Extract the [x, y] coordinate from the center of the cell holding the provided text.  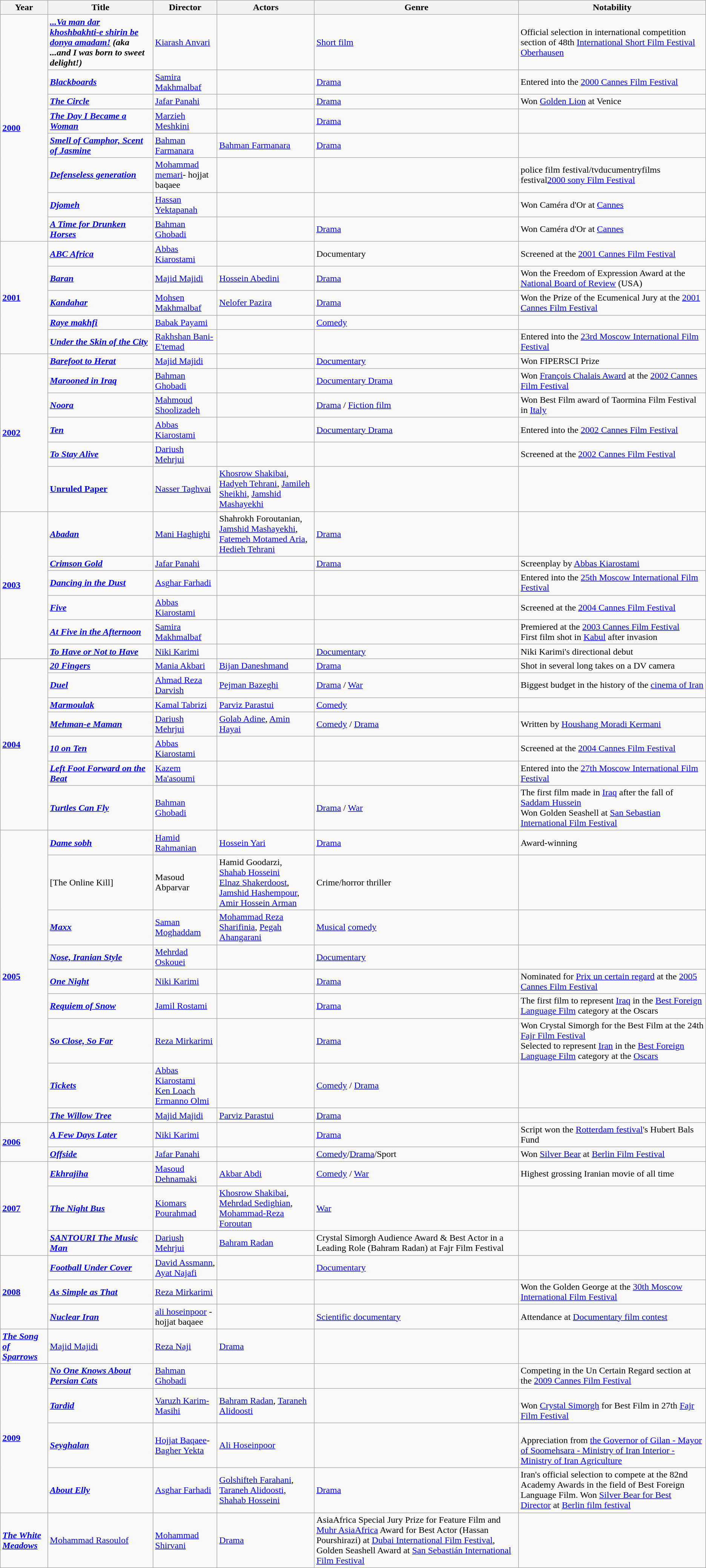
Written by Houshang Moradi Kermani [612, 724]
Title [100, 8]
The first film to represent Iraq in the Best Foreign Language Film category at the Oscars [612, 1006]
The Day I Became a Woman [100, 121]
Marmoulak [100, 705]
Football Under Cover [100, 1268]
Seyghalan [100, 1445]
Notability [612, 8]
Mohammad memari- hojjat baqaee [185, 175]
Blackboards [100, 82]
Drama / Fiction film [416, 405]
Reza Naji [185, 1346]
War [416, 1208]
The Night Bus [100, 1208]
Director [185, 8]
Premiered at the 2003 Cannes Film FestivalFirst film shot in Kabul after invasion [612, 632]
Ekhrajiha [100, 1174]
Hamid Goodarzi,Shahab HosseiniElnaz Shakerdoost,Jamshid Hashempour,Amir Hossein Arman [266, 882]
Crimson Gold [100, 563]
Pejman Bazeghi [266, 685]
Marzieh Meshkini [185, 121]
Nuclear Iran [100, 1317]
Ahmad Reza Darvish [185, 685]
Unruled Paper [100, 489]
SANTOURI The Music Man [100, 1243]
Rakhshan Bani-E'temad [185, 342]
Won Crystal Simorgh for Best Film in 27th Fajr Film Festival [612, 1405]
David Assmann, Ayat Najafi [185, 1268]
Ten [100, 430]
Short film [416, 42]
2006 [24, 1142]
2003 [24, 585]
Entered into the 2000 Cannes Film Festival [612, 82]
Mohammad Shirvani [185, 1540]
Entered into the 27th Moscow International Film Festival [612, 773]
Won the Prize of the Ecumenical Jury at the 2001 Cannes Film Festival [612, 302]
Genre [416, 8]
Hassan Yektapanah [185, 204]
Screened at the 2001 Cannes Film Festival [612, 253]
Crystal Simorgh Audience Award & Best Actor in a Leading Role (Bahram Radan) at Fajr Film Festival [416, 1243]
Mohammad Rasoulof [100, 1540]
Under the Skin of the City [100, 342]
20 Fingers [100, 666]
Script won the Rotterdam festival's Hubert Bals Fund [612, 1134]
Kiomars Pourahmad [185, 1208]
Golshifteh Farahani, Taraneh Alidoosti, Shahab Hosseini [266, 1490]
Shot in several long takes on a DV camera [612, 666]
Marooned in Iraq [100, 381]
Nominated for Prix un certain regard at the 2005 Cannes Film Festival [612, 981]
Masoud Abparvar [185, 882]
[The Online Kill] [100, 882]
Ali Hoseinpoor [266, 1445]
Entered into the 2002 Cannes Film Festival [612, 430]
Left Foot Forward on the Beat [100, 773]
Varuzh Karim-Masihi [185, 1405]
Screenplay by Abbas Kiarostami [612, 563]
Entered into the 25th Moscow International Film Festival [612, 583]
No One Knows About Persian Cats [100, 1376]
A Few Days Later [100, 1134]
Won the Golden George at the 30th Moscow International Film Festival [612, 1292]
Kiarash Anvari [185, 42]
police film festival/tvducumentryfilms festival2000 sony Film Festival [612, 175]
Niki Karimi's directional debut [612, 651]
Turtles Can Fly [100, 808]
ali hoseinpoor - hojjat baqaee [185, 1317]
To Stay Alive [100, 454]
Competing in the Un Certain Regard section at the 2009 Cannes Film Festival [612, 1376]
2000 [24, 128]
Tardid [100, 1405]
Hossein Yari [266, 842]
Musical comedy [416, 927]
Crime/horror thriller [416, 882]
Nasser Taghvai [185, 489]
Mohsen Makhmalbaf [185, 302]
Won FIPERSCI Prize [612, 361]
Hojjat Baqaee-Bagher Yekta [185, 1445]
Kandahar [100, 302]
2002 [24, 433]
Barefoot to Herat [100, 361]
Nose, Iranian Style [100, 957]
Dancing in the Dust [100, 583]
The Willow Tree [100, 1115]
2005 [24, 977]
...Va man dar khoshbakhti-e shirin be donya amadam! (aka ...and I was born to sweet delight!) [100, 42]
At Five in the Afternoon [100, 632]
10 on Ten [100, 749]
Masoud Dehnamaki [185, 1174]
The first film made in Iraq after the fall of Saddam HusseinWon Golden Seashell at San Sebastian International Film Festival [612, 808]
Bijan Daneshmand [266, 666]
The Circle [100, 101]
2001 [24, 298]
Maxx [100, 927]
Noora [100, 405]
ABC Africa [100, 253]
Won Golden Lion at Venice [612, 101]
Kamal Tabrizi [185, 705]
Won François Chalais Award at the 2002 Cannes Film Festival [612, 381]
Year [24, 8]
As Simple as That [100, 1292]
Khosrow Shakibai, Hadyeh Tehrani, Jamileh Sheikhi, Jamshid Mashayekhi [266, 489]
The Song of Sparrows [24, 1346]
Mani Haghighi [185, 534]
Jamil Rostami [185, 1006]
Mania Akbari [185, 666]
Mehrdad Oskouei [185, 957]
Abadan [100, 534]
2008 [24, 1292]
Saman Moghaddam [185, 927]
Smell of Camphor, Scent of Jasmine [100, 146]
Won Best Film award of Taormina Film Festival in Italy [612, 405]
The White Meadows [24, 1540]
Shahrokh Foroutanian, Jamshid Mashayekhi, Fatemeh Motamed Aria, Hedieh Tehrani [266, 534]
Won the Freedom of Expression Award at the National Board of Review (USA) [612, 278]
Tickets [100, 1085]
Abbas Kiarostami Ken LoachErmanno Olmi [185, 1085]
Defenseless generation [100, 175]
Official selection in international competition section of 48th International Short Film Festival Oberhausen [612, 42]
Baran [100, 278]
Bahram Radan, Taraneh Alidoosti [266, 1405]
Attendance at Documentary film contest [612, 1317]
A Time for Drunken Horses [100, 229]
Hamid Rahmanian [185, 842]
One Night [100, 981]
Appreciation from the Governor of Gilan - Mayor of Soomehsara - Ministry of Iran Interior - Ministry of Iran Agriculture [612, 1445]
Duel [100, 685]
Highest grossing Iranian movie of all time [612, 1174]
About Elly [100, 1490]
2007 [24, 1208]
Kazem Ma'asoumi [185, 773]
Award-winning [612, 842]
Babak Payami [185, 322]
To Have or Not to Have [100, 651]
Golab Adine, Amin Hayai [266, 724]
Djomeh [100, 204]
Won Silver Bear at Berlin Film Festival [612, 1154]
Khosrow Shakibai, Mehrdad Sedighian, Mohammad-Reza Foroutan [266, 1208]
Mahmoud Shoolizadeh [185, 405]
Raye makhfi [100, 322]
Akbar Abdi [266, 1174]
Nelofer Pazira [266, 302]
Bahram Radan [266, 1243]
Scientific documentary [416, 1317]
Hossein Abedini [266, 278]
Biggest budget in the history of the cinema of Iran [612, 685]
Offside [100, 1154]
Mohammad Reza Sharifinia, Pegah Ahangarani [266, 927]
2009 [24, 1438]
So Close, So Far [100, 1041]
Comedy / War [416, 1174]
Entered into the 23rd Moscow International Film Festival [612, 342]
2004 [24, 744]
Dame sobh [100, 842]
Five [100, 607]
Actors [266, 8]
Requiem of Snow [100, 1006]
Mehman-e Maman [100, 724]
Screened at the 2002 Cannes Film Festival [612, 454]
Comedy/Drama/Sport [416, 1154]
